Return the (x, y) coordinate for the center point of the cell that contains the specified text.  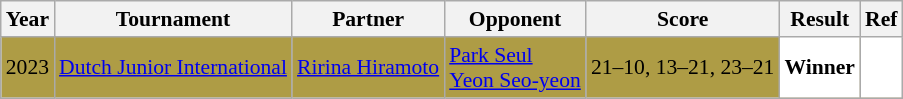
2023 (28, 68)
Winner (820, 68)
Result (820, 19)
Park Seul Yeon Seo-yeon (515, 68)
Partner (368, 19)
Ririna Hiramoto (368, 68)
Opponent (515, 19)
Ref (881, 19)
21–10, 13–21, 23–21 (683, 68)
Dutch Junior International (173, 68)
Score (683, 19)
Tournament (173, 19)
Year (28, 19)
